Pinpoint the cell where the given text exists, returning its (x, y) midpoint coordinate. 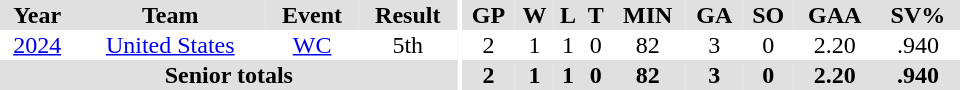
GAA (835, 15)
5th (408, 45)
W (534, 15)
T (596, 15)
WC (312, 45)
SV% (918, 15)
Year (37, 15)
Senior totals (229, 75)
Result (408, 15)
MIN (648, 15)
L (568, 15)
United States (170, 45)
Team (170, 15)
GA (714, 15)
GP (488, 15)
Event (312, 15)
2024 (37, 45)
SO (768, 15)
